Find where the given text appears and provide that cell's center as (X, Y) coordinate. 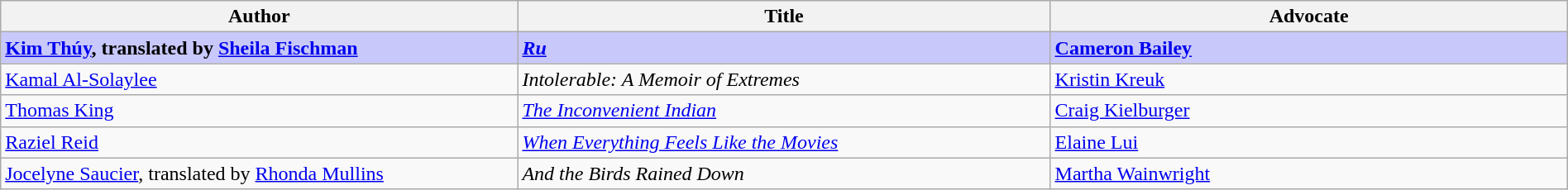
Kamal Al-Solaylee (260, 79)
When Everything Feels Like the Movies (784, 142)
Intolerable: A Memoir of Extremes (784, 79)
Martha Wainwright (1308, 173)
Kim Thúy, translated by Sheila Fischman (260, 48)
Thomas King (260, 111)
Title (784, 17)
Elaine Lui (1308, 142)
Kristin Kreuk (1308, 79)
The Inconvenient Indian (784, 111)
And the Birds Rained Down (784, 173)
Cameron Bailey (1308, 48)
Advocate (1308, 17)
Author (260, 17)
Ru (784, 48)
Jocelyne Saucier, translated by Rhonda Mullins (260, 173)
Craig Kielburger (1308, 111)
Raziel Reid (260, 142)
